Scan for the cell matching the given text and deliver its (x, y) coordinate at center. 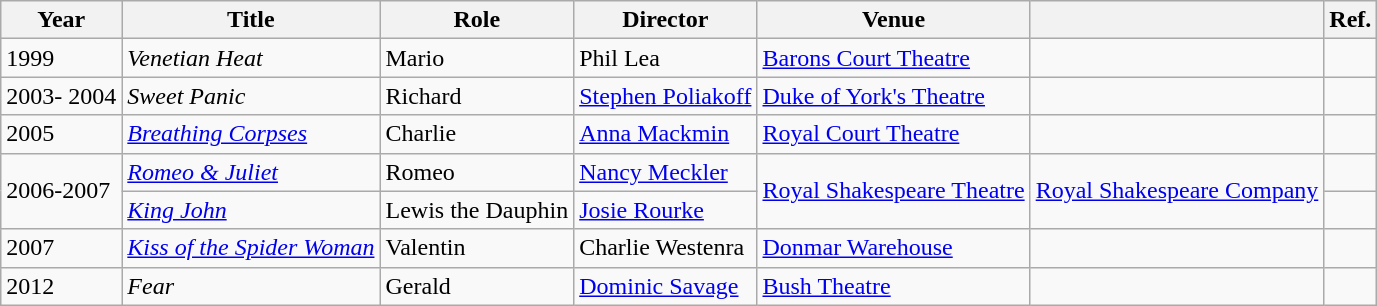
Richard (477, 96)
Romeo (477, 172)
Venue (894, 20)
Valentin (477, 248)
Charlie Westenra (666, 248)
Ref. (1350, 20)
2003- 2004 (62, 96)
2006-2007 (62, 191)
Royal Court Theatre (894, 134)
2012 (62, 286)
Mario (477, 58)
Kiss of the Spider Woman (251, 248)
Royal Shakespeare Theatre (894, 191)
Title (251, 20)
Anna Mackmin (666, 134)
2005 (62, 134)
Donmar Warehouse (894, 248)
King John (251, 210)
Josie Rourke (666, 210)
Bush Theatre (894, 286)
Role (477, 20)
Gerald (477, 286)
Breathing Corpses (251, 134)
Phil Lea (666, 58)
Director (666, 20)
Nancy Meckler (666, 172)
Romeo & Juliet (251, 172)
Stephen Poliakoff (666, 96)
Royal Shakespeare Company (1177, 191)
Fear (251, 286)
Dominic Savage (666, 286)
Charlie (477, 134)
1999 (62, 58)
Venetian Heat (251, 58)
Year (62, 20)
Sweet Panic (251, 96)
Barons Court Theatre (894, 58)
2007 (62, 248)
Duke of York's Theatre (894, 96)
Lewis the Dauphin (477, 210)
